Provide the (x, y) coordinate of the cell's center where the given text is located.  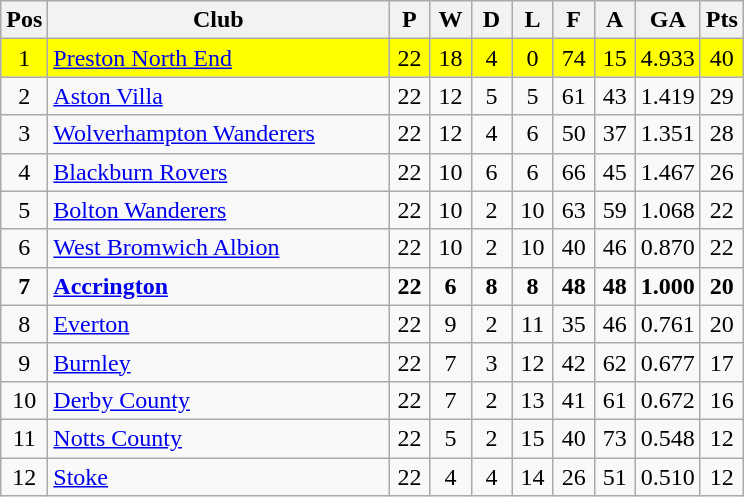
59 (614, 210)
13 (532, 400)
73 (614, 438)
1.419 (668, 96)
18 (450, 58)
0.510 (668, 477)
L (532, 20)
74 (574, 58)
1.351 (668, 134)
D (492, 20)
F (574, 20)
Aston Villa (218, 96)
A (614, 20)
1.467 (668, 172)
0.870 (668, 248)
Stoke (218, 477)
14 (532, 477)
Accrington (218, 286)
51 (614, 477)
66 (574, 172)
Pts (722, 20)
Derby County (218, 400)
Blackburn Rovers (218, 172)
W (450, 20)
0 (532, 58)
45 (614, 172)
50 (574, 134)
P (410, 20)
35 (574, 324)
41 (574, 400)
16 (722, 400)
62 (614, 362)
Burnley (218, 362)
0.672 (668, 400)
Notts County (218, 438)
1 (24, 58)
42 (574, 362)
West Bromwich Albion (218, 248)
29 (722, 96)
Club (218, 20)
37 (614, 134)
17 (722, 362)
43 (614, 96)
0.677 (668, 362)
0.761 (668, 324)
4.933 (668, 58)
1.068 (668, 210)
63 (574, 210)
0.548 (668, 438)
Pos (24, 20)
Preston North End (218, 58)
Bolton Wanderers (218, 210)
Everton (218, 324)
28 (722, 134)
GA (668, 20)
1.000 (668, 286)
Wolverhampton Wanderers (218, 134)
